Scan for the cell matching the given text and deliver its (X, Y) coordinate at center. 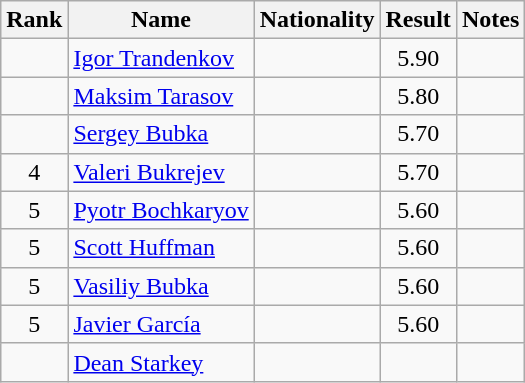
Notes (490, 20)
Sergey Bubka (161, 134)
Vasiliy Bubka (161, 286)
Name (161, 20)
Dean Starkey (161, 362)
Javier García (161, 324)
4 (34, 172)
Scott Huffman (161, 248)
5.90 (418, 58)
Rank (34, 20)
5.80 (418, 96)
Pyotr Bochkaryov (161, 210)
Result (418, 20)
Valeri Bukrejev (161, 172)
Igor Trandenkov (161, 58)
Nationality (317, 20)
Maksim Tarasov (161, 96)
